Determine the (X, Y) coordinate at the center of the cell enclosing the given text.  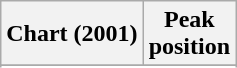
Chart (2001) (72, 34)
Peakposition (189, 34)
